Return the (x, y) coordinate for the center point of the cell that contains the specified text.  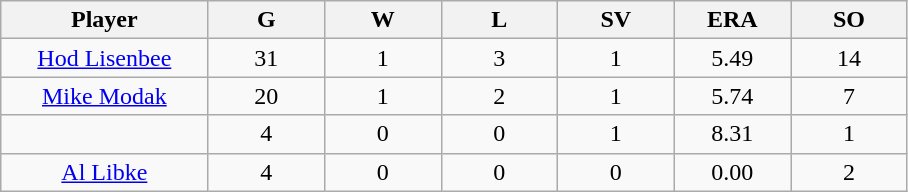
ERA (732, 20)
8.31 (732, 134)
5.49 (732, 58)
Hod Lisenbee (104, 58)
W (382, 20)
Player (104, 20)
20 (266, 96)
0.00 (732, 172)
SO (850, 20)
SV (616, 20)
31 (266, 58)
5.74 (732, 96)
7 (850, 96)
Mike Modak (104, 96)
G (266, 20)
L (500, 20)
Al Libke (104, 172)
14 (850, 58)
3 (500, 58)
